Find where the given text appears and provide that cell's center as (x, y) coordinate. 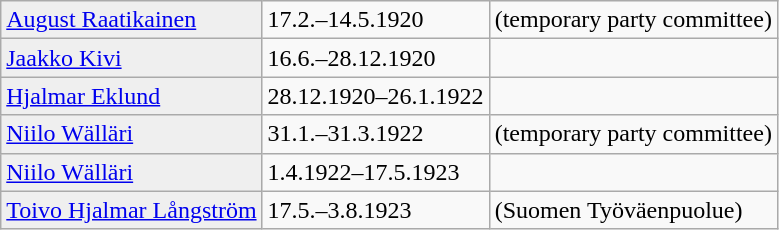
Toivo Hjalmar Långström (132, 210)
(Suomen Työväenpuolue) (633, 210)
28.12.1920–26.1.1922 (376, 96)
August Raatikainen (132, 20)
31.1.–31.3.1922 (376, 134)
Jaakko Kivi (132, 58)
17.2.–14.5.1920 (376, 20)
Hjalmar Eklund (132, 96)
17.5.–3.8.1923 (376, 210)
16.6.–28.12.1920 (376, 58)
1.4.1922–17.5.1923 (376, 172)
